Determine the (X, Y) coordinate at the center of the cell enclosing the given text.  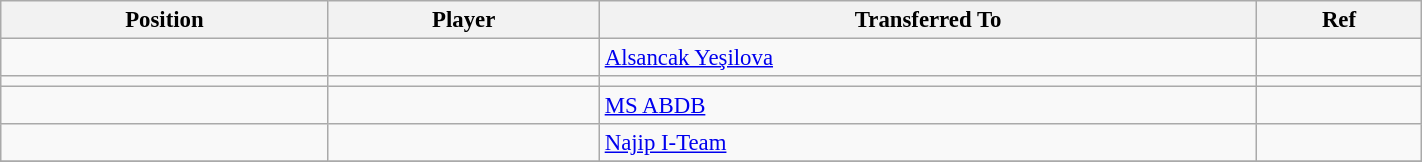
Alsancak Yeşilova (928, 58)
MS ABDB (928, 106)
Transferred To (928, 20)
Najip I-Team (928, 143)
Player (464, 20)
Position (164, 20)
Ref (1339, 20)
